Identify which cell holds the provided text, then report its [x, y] central coordinate. 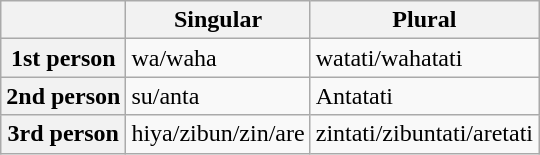
su/anta [218, 96]
Singular [218, 20]
zintati/zibuntati/aretati [424, 134]
3rd person [64, 134]
wa/waha [218, 58]
hiya/zibun/zin/are [218, 134]
2nd person [64, 96]
watati/wahatati [424, 58]
Plural [424, 20]
1st person [64, 58]
Antatati [424, 96]
